Return [x, y] of the center of cell containing provided text 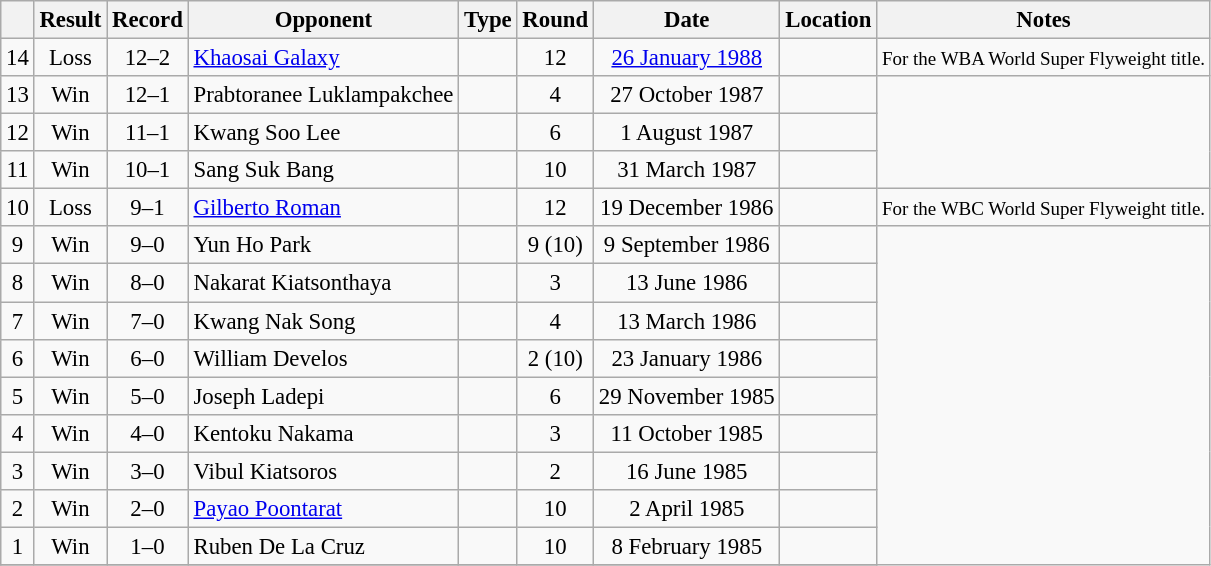
9 September 1986 [686, 245]
Joseph Ladepi [324, 396]
1–0 [148, 546]
19 December 1986 [686, 208]
1 August 1987 [686, 133]
8 [18, 283]
4–0 [148, 433]
8–0 [148, 283]
Record [148, 20]
14 [18, 58]
2 (10) [555, 358]
9–1 [148, 208]
Payao Poontarat [324, 509]
10–1 [148, 170]
Khaosai Galaxy [324, 58]
Round [555, 20]
For the WBA World Super Flyweight title. [1044, 58]
Vibul Kiatsoros [324, 471]
11 October 1985 [686, 433]
Nakarat Kiatsonthaya [324, 283]
13 June 1986 [686, 283]
Type [488, 20]
9 (10) [555, 245]
Ruben De La Cruz [324, 546]
Kwang Nak Song [324, 321]
Opponent [324, 20]
7–0 [148, 321]
William Develos [324, 358]
12–2 [148, 58]
9–0 [148, 245]
29 November 1985 [686, 396]
Prabtoranee Luklampakchee [324, 95]
27 October 1987 [686, 95]
12–1 [148, 95]
13 [18, 95]
5 [18, 396]
11 [18, 170]
2 April 1985 [686, 509]
7 [18, 321]
23 January 1986 [686, 358]
Location [828, 20]
13 March 1986 [686, 321]
8 February 1985 [686, 546]
For the WBC World Super Flyweight title. [1044, 208]
2–0 [148, 509]
5–0 [148, 396]
9 [18, 245]
31 March 1987 [686, 170]
16 June 1985 [686, 471]
6–0 [148, 358]
Sang Suk Bang [324, 170]
Yun Ho Park [324, 245]
Kwang Soo Lee [324, 133]
Result [70, 20]
26 January 1988 [686, 58]
Date [686, 20]
11–1 [148, 133]
Gilberto Roman [324, 208]
Kentoku Nakama [324, 433]
1 [18, 546]
Notes [1044, 20]
3–0 [148, 471]
